Detect which cell encompasses the target text, then output its (x, y) center coordinate. 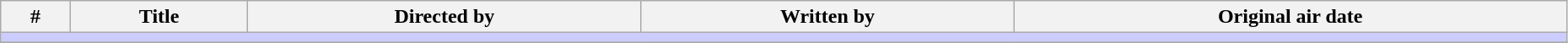
Directed by (445, 17)
Original air date (1291, 17)
Title (159, 17)
# (35, 17)
Written by (827, 17)
